Extract the [x, y] coordinate from the center of the cell holding the provided text.  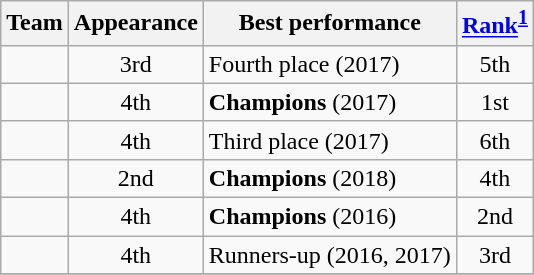
Appearance [136, 24]
Champions (2017) [330, 102]
Champions (2018) [330, 178]
1st [494, 102]
Third place (2017) [330, 140]
5th [494, 64]
Runners-up (2016, 2017) [330, 255]
Team [35, 24]
Best performance [330, 24]
Rank1 [494, 24]
Champions (2016) [330, 217]
6th [494, 140]
Fourth place (2017) [330, 64]
